Pinpoint the cell where the given text exists, returning its [x, y] midpoint coordinate. 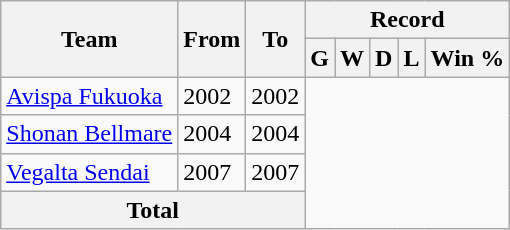
W [352, 58]
From [212, 39]
To [276, 39]
Shonan Bellmare [90, 134]
Vegalta Sendai [90, 172]
Record [408, 20]
Total [153, 210]
D [384, 58]
Avispa Fukuoka [90, 96]
L [412, 58]
G [320, 58]
Team [90, 39]
Win % [468, 58]
